Capture the cell that displays the provided text and extract its [x, y] central coordinate. 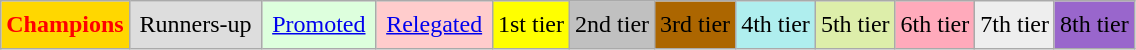
7th tier [1015, 25]
Promoted [319, 25]
Runners-up [196, 25]
5th tier [855, 25]
Relegated [434, 25]
Champions [65, 25]
4th tier [776, 25]
8th tier [1094, 25]
6th tier [935, 25]
3rd tier [696, 25]
2nd tier [612, 25]
1st tier [530, 25]
